Extract the (x, y) coordinate from the center of the cell holding the provided text.  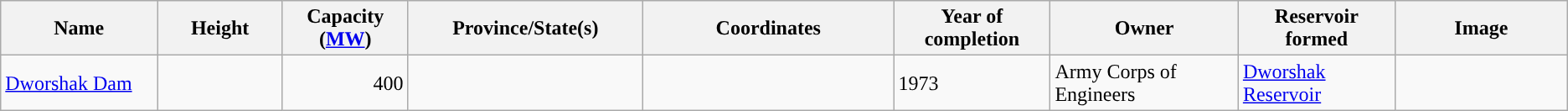
Year of completion (972, 29)
Army Corps of Engineers (1144, 82)
Reservoir formed (1317, 29)
Province/State(s) (526, 29)
Image (1481, 29)
Name (79, 29)
Owner (1144, 29)
1973 (972, 82)
Dworshak Reservoir (1317, 82)
Capacity (MW) (345, 29)
400 (345, 82)
Dworshak Dam (79, 82)
Coordinates (769, 29)
Height (220, 29)
